From the cell containing the given text, extract its center point as (x, y) coordinate. 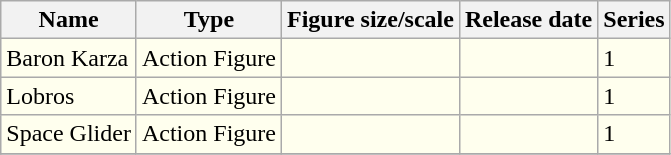
Figure size/scale (370, 20)
Type (208, 20)
Name (69, 20)
Release date (528, 20)
Baron Karza (69, 58)
Space Glider (69, 134)
Lobros (69, 96)
Series (634, 20)
